Return the [x, y] coordinate for the center point of the cell that contains the specified text.  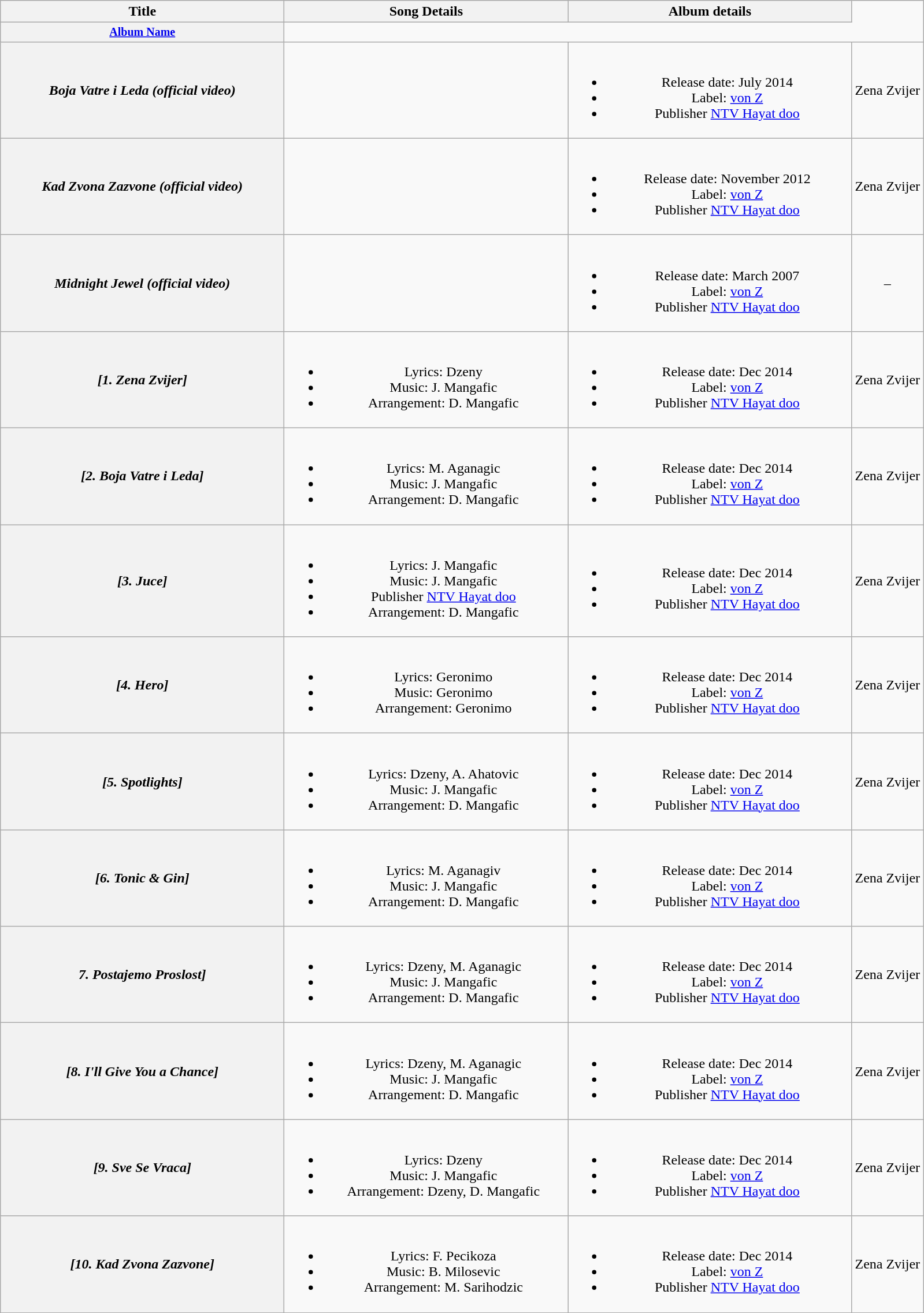
Release date: March 2007Label: von ZPublisher NTV Hayat doo [710, 283]
Lyrics: M. AganagicMusic: J. MangaficArrangement: D. Mangafic [426, 476]
[2. Boja Vatre i Leda] [142, 476]
Album Name [142, 32]
[9. Sve Se Vraca] [142, 1167]
[6. Tonic & Gin] [142, 878]
Boja Vatre i Leda (official video) [142, 90]
Kad Zvona Zazvone (official video) [142, 186]
[8. I'll Give You a Chance] [142, 1071]
Midnight Jewel (official video) [142, 283]
– [888, 283]
Lyrics: DzenyMusic: J. MangaficArrangement: D. Mangafic [426, 379]
Lyrics: GeronimoMusic: GeronimoArrangement: Geronimo [426, 685]
Release date: July 2014Label: von ZPublisher NTV Hayat doo [710, 90]
Album details [710, 12]
[3. Juce] [142, 581]
Lyrics: J. MangaficMusic: J. MangaficPublisher NTV Hayat dooArrangement: D. Mangafic [426, 581]
[4. Hero] [142, 685]
Lyrics: M. AganagivMusic: J. MangaficArrangement: D. Mangafic [426, 878]
Lyrics: Dzeny, A. AhatovicMusic: J. MangaficArrangement: D. Mangafic [426, 781]
[10. Kad Zvona Zazvone] [142, 1264]
Title [142, 12]
Release date: November 2012Label: von ZPublisher NTV Hayat doo [710, 186]
Song Details [426, 12]
[1. Zena Zvijer] [142, 379]
Lyrics: DzenyMusic: J. MangaficArrangement: Dzeny, D. Mangafic [426, 1167]
Lyrics: F. PecikozaMusic: B. MilosevicArrangement: M. Sarihodzic [426, 1264]
[5. Spotlights] [142, 781]
7. Postajemo Proslost] [142, 974]
